Locate the cell with the specified text and output its [x, y] center coordinate. 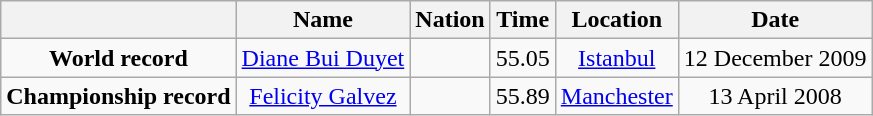
Date [775, 20]
Nation [450, 20]
Time [522, 20]
Championship record [118, 96]
Istanbul [616, 58]
12 December 2009 [775, 58]
Manchester [616, 96]
Location [616, 20]
55.05 [522, 58]
Name [323, 20]
World record [118, 58]
Diane Bui Duyet [323, 58]
Felicity Galvez [323, 96]
55.89 [522, 96]
13 April 2008 [775, 96]
